Identify which cell holds the provided text, then report its (x, y) central coordinate. 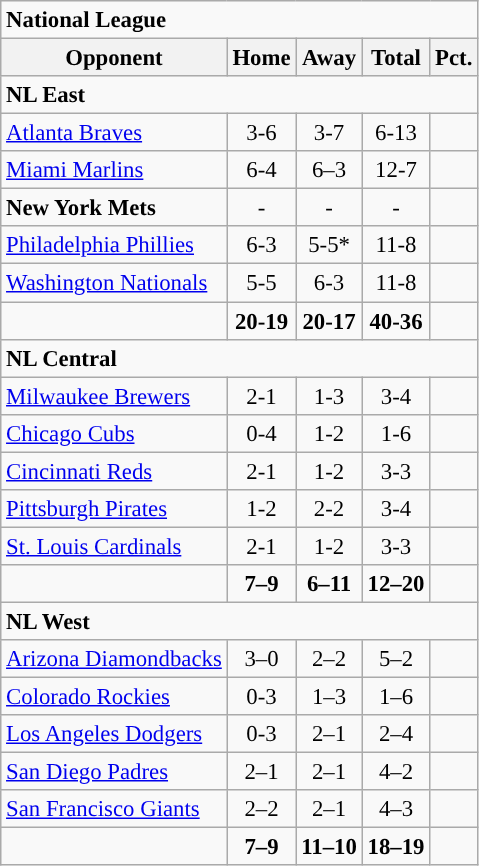
3-7 (329, 133)
San Francisco Giants (114, 809)
Colorado Rockies (114, 697)
Arizona Diamondbacks (114, 659)
Chicago Cubs (114, 433)
Opponent (114, 58)
Atlanta Braves (114, 133)
4–2 (396, 772)
New York Mets (114, 208)
20-19 (262, 321)
6–11 (329, 584)
Miami Marlins (114, 170)
2–4 (396, 734)
San Diego Padres (114, 772)
12-7 (396, 170)
Washington Nationals (114, 283)
Philadelphia Phillies (114, 245)
6-13 (396, 133)
NL Central (240, 358)
National League (240, 20)
12–20 (396, 584)
4–3 (396, 809)
0-4 (262, 433)
NL East (240, 95)
40-36 (396, 321)
Cincinnati Reds (114, 471)
5–2 (396, 659)
5-5* (329, 245)
18–19 (396, 847)
6–3 (329, 170)
5-5 (262, 283)
1–6 (396, 697)
St. Louis Cardinals (114, 546)
20-17 (329, 321)
11–10 (329, 847)
2-2 (329, 509)
Los Angeles Dodgers (114, 734)
1–3 (329, 697)
6-4 (262, 170)
NL West (240, 621)
Away (329, 58)
3-6 (262, 133)
1-3 (329, 396)
Pittsburgh Pirates (114, 509)
Total (396, 58)
Home (262, 58)
Pct. (454, 58)
3–0 (262, 659)
1-6 (396, 433)
Milwaukee Brewers (114, 396)
